For the text-containing cell, return its midpoint in [x, y] coordinate format. 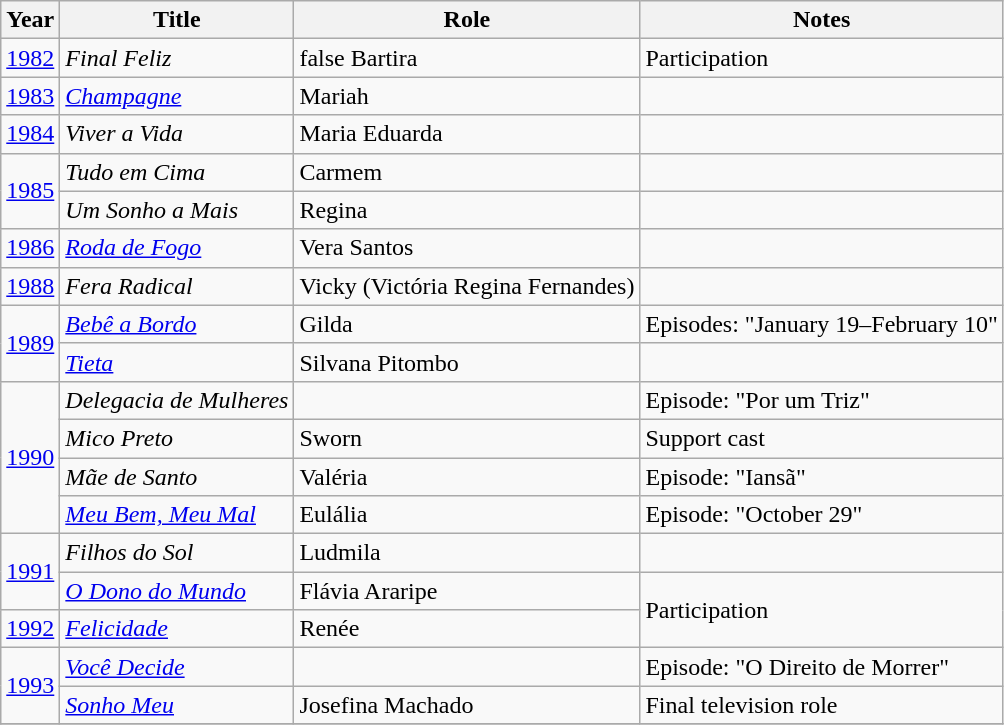
1986 [30, 248]
1983 [30, 96]
Roda de Fogo [177, 248]
Final television role [822, 705]
Episode: "Iansã" [822, 477]
Meu Bem, Meu Mal [177, 515]
Josefina Machado [467, 705]
Support cast [822, 438]
Valéria [467, 477]
Episode: "Por um Triz" [822, 400]
1991 [30, 572]
Sonho Meu [177, 705]
1990 [30, 457]
Eulália [467, 515]
Ludmila [467, 553]
Viver a Vida [177, 134]
Episodes: "January 19–February 10" [822, 324]
Role [467, 20]
Maria Eduarda [467, 134]
Episode: "O Direito de Morrer" [822, 667]
Notes [822, 20]
Champagne [177, 96]
Tieta [177, 362]
Mãe de Santo [177, 477]
Silvana Pitombo [467, 362]
1988 [30, 286]
Vicky (Victória Regina Fernandes) [467, 286]
Mariah [467, 96]
Episode: "October 29" [822, 515]
Sworn [467, 438]
1984 [30, 134]
Title [177, 20]
false Bartira [467, 58]
Delegacia de Mulheres [177, 400]
Carmem [467, 172]
1992 [30, 629]
Renée [467, 629]
Year [30, 20]
1982 [30, 58]
Gilda [467, 324]
1989 [30, 343]
Mico Preto [177, 438]
Final Feliz [177, 58]
1993 [30, 686]
Fera Radical [177, 286]
Filhos do Sol [177, 553]
1985 [30, 191]
Regina [467, 210]
O Dono do Mundo [177, 591]
Flávia Araripe [467, 591]
Um Sonho a Mais [177, 210]
Bebê a Bordo [177, 324]
Tudo em Cima [177, 172]
Felicidade [177, 629]
Você Decide [177, 667]
Vera Santos [467, 248]
